Pinpoint the cell where the given text exists, returning its (X, Y) midpoint coordinate. 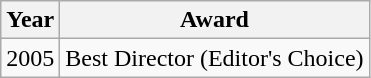
2005 (30, 58)
Year (30, 20)
Award (214, 20)
Best Director (Editor's Choice) (214, 58)
